Locate the cell with the specified text and output its [x, y] center coordinate. 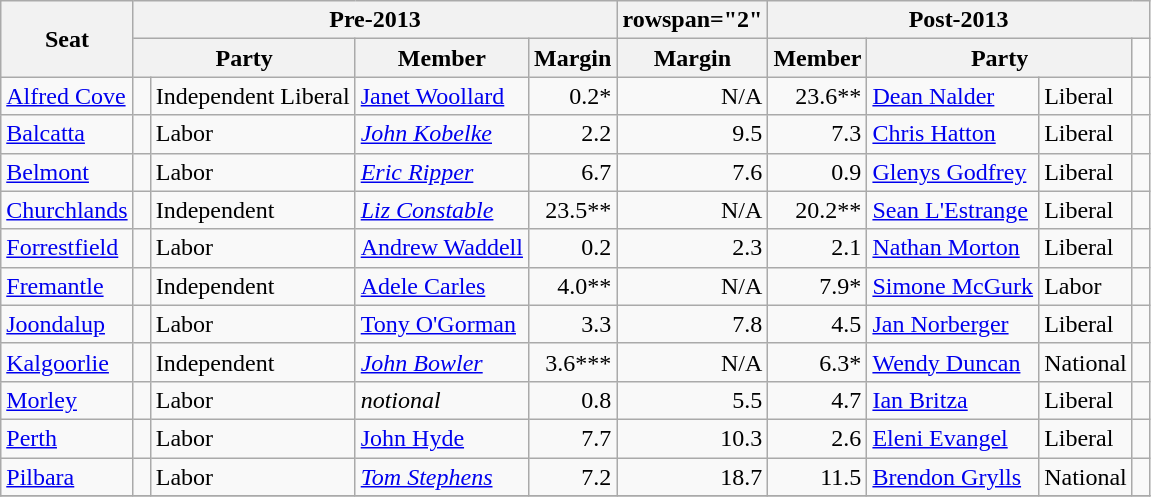
3.3 [572, 324]
Tony O'Gorman [442, 324]
Simone McGurk [953, 286]
John Kobelke [442, 134]
3.6*** [572, 362]
6.7 [572, 172]
Post-2013 [959, 20]
7.3 [818, 134]
2.2 [572, 134]
Glenys Godfrey [953, 172]
4.5 [818, 324]
Brendon Grylls [953, 477]
Chris Hatton [953, 134]
Wendy Duncan [953, 362]
18.7 [692, 477]
4.0** [572, 286]
Ian Britza [953, 400]
Sean L'Estrange [953, 210]
7.8 [692, 324]
7.2 [572, 477]
Liz Constable [442, 210]
Andrew Waddell [442, 248]
Perth [67, 438]
Independent Liberal [252, 96]
0.9 [818, 172]
Belmont [67, 172]
Dean Nalder [953, 96]
Adele Carles [442, 286]
Alfred Cove [67, 96]
2.1 [818, 248]
Balcatta [67, 134]
John Hyde [442, 438]
0.2 [572, 248]
Seat [67, 39]
2.6 [818, 438]
20.2** [818, 210]
notional [442, 400]
Pre-2013 [375, 20]
7.7 [572, 438]
Eleni Evangel [953, 438]
Tom Stephens [442, 477]
Morley [67, 400]
Pilbara [67, 477]
Forrestfield [67, 248]
John Bowler [442, 362]
7.6 [692, 172]
7.9* [818, 286]
9.5 [692, 134]
10.3 [692, 438]
Kalgoorlie [67, 362]
5.5 [692, 400]
Joondalup [67, 324]
11.5 [818, 477]
rowspan="2" [692, 20]
4.7 [818, 400]
Churchlands [67, 210]
0.2* [572, 96]
Janet Woollard [442, 96]
23.5** [572, 210]
23.6** [818, 96]
2.3 [692, 248]
0.8 [572, 400]
Nathan Morton [953, 248]
Eric Ripper [442, 172]
6.3* [818, 362]
Jan Norberger [953, 324]
Fremantle [67, 286]
